Locate the cell with the specified text and output its [X, Y] center coordinate. 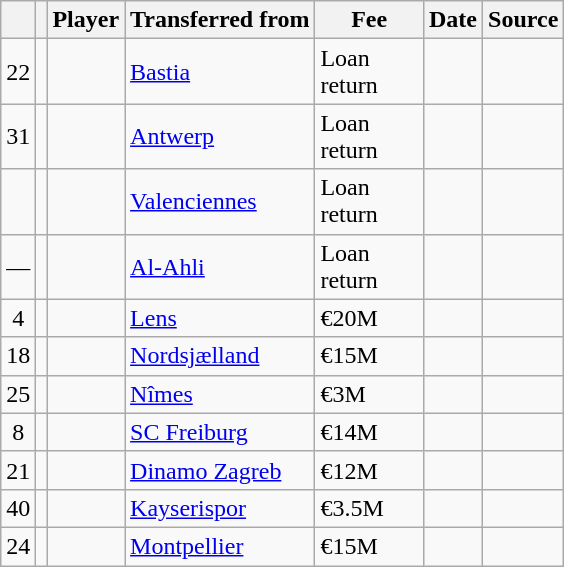
SC Freiburg [220, 432]
18 [18, 356]
22 [18, 72]
Nordsjælland [220, 356]
21 [18, 470]
31 [18, 136]
Nîmes [220, 394]
Source [524, 20]
24 [18, 546]
€3.5M [370, 508]
€20M [370, 318]
Dinamo Zagreb [220, 470]
Fee [370, 20]
40 [18, 508]
Lens [220, 318]
Date [452, 20]
Transferred from [220, 20]
Valenciennes [220, 202]
Bastia [220, 72]
Antwerp [220, 136]
Player [86, 20]
Montpellier [220, 546]
€3M [370, 394]
4 [18, 318]
Kayserispor [220, 508]
25 [18, 394]
Al-Ahli [220, 266]
— [18, 266]
€14M [370, 432]
€12M [370, 470]
8 [18, 432]
